For the text-containing cell, return its midpoint in (X, Y) coordinate format. 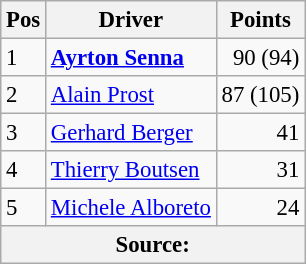
Ayrton Senna (132, 58)
Driver (132, 20)
Gerhard Berger (132, 133)
4 (24, 170)
24 (260, 208)
2 (24, 95)
1 (24, 58)
Alain Prost (132, 95)
Michele Alboreto (132, 208)
41 (260, 133)
Pos (24, 20)
31 (260, 170)
Source: (153, 245)
87 (105) (260, 95)
Thierry Boutsen (132, 170)
5 (24, 208)
Points (260, 20)
3 (24, 133)
90 (94) (260, 58)
